For the text-containing cell, return its midpoint in [X, Y] coordinate format. 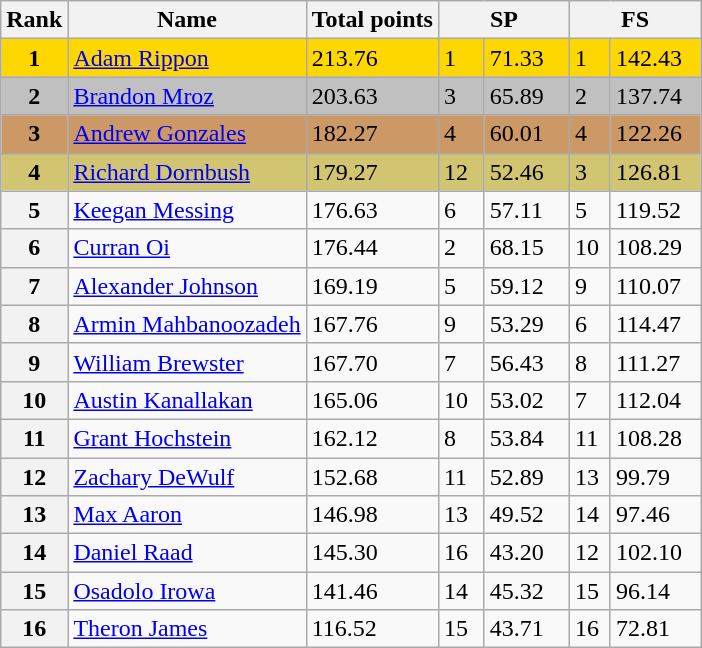
108.29 [655, 248]
53.84 [526, 438]
152.68 [372, 477]
Austin Kanallakan [187, 400]
203.63 [372, 96]
176.44 [372, 248]
213.76 [372, 58]
Zachary DeWulf [187, 477]
182.27 [372, 134]
Armin Mahbanoozadeh [187, 324]
William Brewster [187, 362]
56.43 [526, 362]
122.26 [655, 134]
146.98 [372, 515]
126.81 [655, 172]
Daniel Raad [187, 553]
SP [504, 20]
Theron James [187, 629]
169.19 [372, 286]
179.27 [372, 172]
165.06 [372, 400]
Osadolo Irowa [187, 591]
141.46 [372, 591]
Name [187, 20]
45.32 [526, 591]
110.07 [655, 286]
43.20 [526, 553]
162.12 [372, 438]
97.46 [655, 515]
142.43 [655, 58]
Richard Dornbush [187, 172]
68.15 [526, 248]
99.79 [655, 477]
59.12 [526, 286]
49.52 [526, 515]
119.52 [655, 210]
Alexander Johnson [187, 286]
FS [634, 20]
Curran Oi [187, 248]
Andrew Gonzales [187, 134]
Adam Rippon [187, 58]
116.52 [372, 629]
53.02 [526, 400]
137.74 [655, 96]
Total points [372, 20]
96.14 [655, 591]
Rank [34, 20]
Grant Hochstein [187, 438]
Keegan Messing [187, 210]
53.29 [526, 324]
108.28 [655, 438]
57.11 [526, 210]
111.27 [655, 362]
72.81 [655, 629]
167.76 [372, 324]
102.10 [655, 553]
114.47 [655, 324]
Brandon Mroz [187, 96]
Max Aaron [187, 515]
52.89 [526, 477]
112.04 [655, 400]
43.71 [526, 629]
65.89 [526, 96]
176.63 [372, 210]
52.46 [526, 172]
167.70 [372, 362]
145.30 [372, 553]
60.01 [526, 134]
71.33 [526, 58]
